Extract the (x, y) coordinate from the center of the cell holding the provided text.  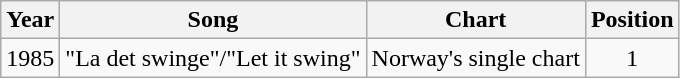
1 (632, 58)
Year (30, 20)
1985 (30, 58)
"La det swinge"/"Let it swing" (213, 58)
Position (632, 20)
Song (213, 20)
Norway's single chart (476, 58)
Chart (476, 20)
